Return the (X, Y) coordinate for the center point of the cell that contains the specified text.  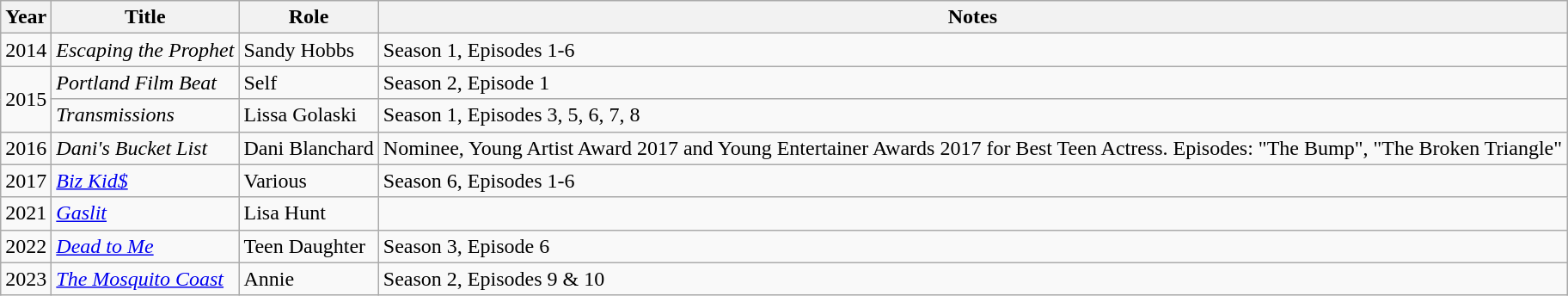
Dead to Me (145, 246)
Lisa Hunt (309, 213)
Nominee, Young Artist Award 2017 and Young Entertainer Awards 2017 for Best Teen Actress. Episodes: "The Bump", "The Broken Triangle" (972, 148)
Notes (972, 17)
Season 2, Episodes 9 & 10 (972, 279)
The Mosquito Coast (145, 279)
Sandy Hobbs (309, 50)
2023 (26, 279)
Various (309, 181)
Role (309, 17)
2021 (26, 213)
Season 1, Episodes 3, 5, 6, 7, 8 (972, 115)
Dani's Bucket List (145, 148)
2022 (26, 246)
Title (145, 17)
Biz Kid$ (145, 181)
Dani Blanchard (309, 148)
Season 1, Episodes 1-6 (972, 50)
Annie (309, 279)
Season 2, Episode 1 (972, 83)
Year (26, 17)
Season 6, Episodes 1-6 (972, 181)
Transmissions (145, 115)
2014 (26, 50)
Self (309, 83)
2017 (26, 181)
Teen Daughter (309, 246)
Gaslit (145, 213)
Portland Film Beat (145, 83)
Lissa Golaski (309, 115)
Escaping the Prophet (145, 50)
2016 (26, 148)
2015 (26, 99)
Season 3, Episode 6 (972, 246)
